Determine the (X, Y) coordinate at the center of the cell enclosing the given text.  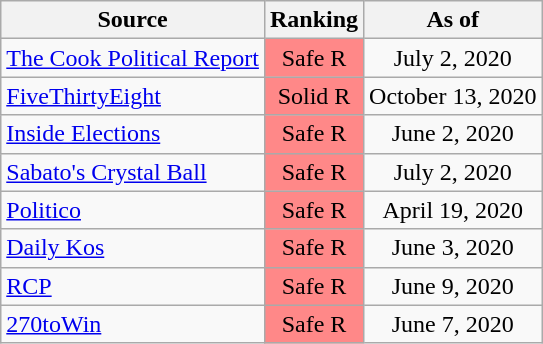
Source (133, 20)
As of (453, 20)
Sabato's Crystal Ball (133, 172)
RCP (133, 286)
Solid R (314, 96)
June 3, 2020 (453, 248)
The Cook Political Report (133, 58)
Inside Elections (133, 134)
FiveThirtyEight (133, 96)
June 9, 2020 (453, 286)
June 7, 2020 (453, 324)
Politico (133, 210)
June 2, 2020 (453, 134)
270toWin (133, 324)
April 19, 2020 (453, 210)
October 13, 2020 (453, 96)
Daily Kos (133, 248)
Ranking (314, 20)
